For the text-containing cell, return its midpoint in [x, y] coordinate format. 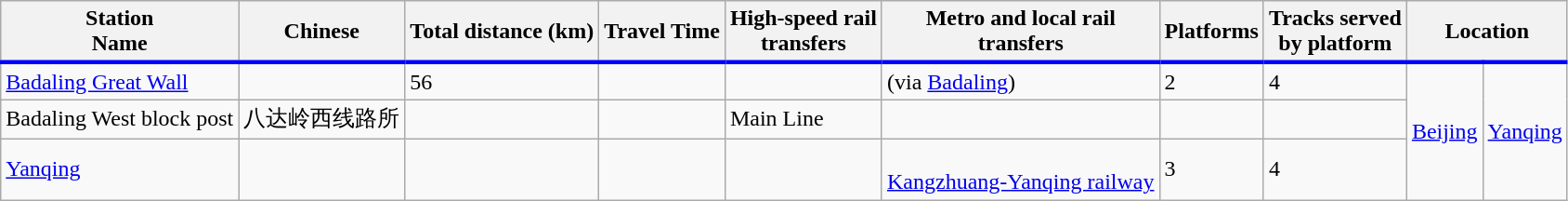
Badaling Great Wall [120, 81]
Main Line [803, 119]
Metro and local railtransfers [1020, 32]
Total distance (km) [502, 32]
Platforms [1211, 32]
Location [1486, 32]
Beijing [1444, 130]
High-speed railtransfers [803, 32]
Badaling West block post [120, 119]
56 [502, 81]
八达岭西线路所 [321, 119]
Kangzhuang-Yanqing railway [1020, 169]
3 [1211, 169]
Travel Time [662, 32]
Chinese [321, 32]
Tracks servedby platform [1335, 32]
StationName [120, 32]
(via Badaling) [1020, 81]
2 [1211, 81]
